For the text-containing cell, return its midpoint in (X, Y) coordinate format. 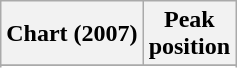
Peakposition (189, 34)
Chart (2007) (72, 34)
